Return the [x, y] coordinate for the center point of the cell that contains the specified text.  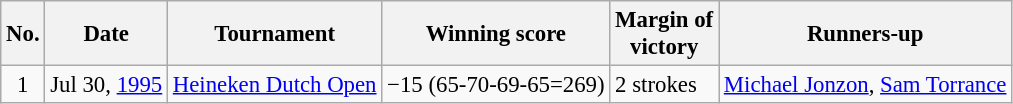
Tournament [275, 34]
Runners-up [864, 34]
Winning score [496, 34]
Margin ofvictory [664, 34]
Michael Jonzon, Sam Torrance [864, 85]
−15 (65-70-69-65=269) [496, 85]
Heineken Dutch Open [275, 85]
Date [106, 34]
Jul 30, 1995 [106, 85]
No. [23, 34]
1 [23, 85]
2 strokes [664, 85]
